Find where the given text appears and provide that cell's center as [X, Y] coordinate. 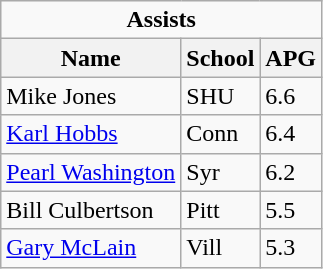
Bill Culbertson [91, 210]
Vill [220, 248]
Pearl Washington [91, 172]
Gary McLain [91, 248]
Name [91, 58]
Assists [162, 20]
Mike Jones [91, 96]
5.5 [291, 210]
Syr [220, 172]
5.3 [291, 248]
6.2 [291, 172]
APG [291, 58]
6.6 [291, 96]
SHU [220, 96]
School [220, 58]
Pitt [220, 210]
Karl Hobbs [91, 134]
6.4 [291, 134]
Conn [220, 134]
